Find where the given text appears and provide that cell's center as [X, Y] coordinate. 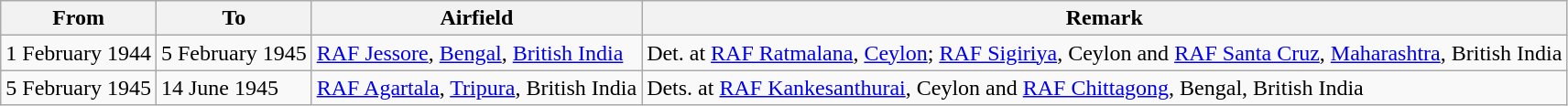
To [234, 18]
14 June 1945 [234, 88]
Det. at RAF Ratmalana, Ceylon; RAF Sigiriya, Ceylon and RAF Santa Cruz, Maharashtra, British India [1105, 53]
From [79, 18]
RAF Jessore, Bengal, British India [476, 53]
Dets. at RAF Kankesanthurai, Ceylon and RAF Chittagong, Bengal, British India [1105, 88]
Remark [1105, 18]
RAF Agartala, Tripura, British India [476, 88]
1 February 1944 [79, 53]
Airfield [476, 18]
